Return the [X, Y] coordinate for the center point of the cell that contains the specified text.  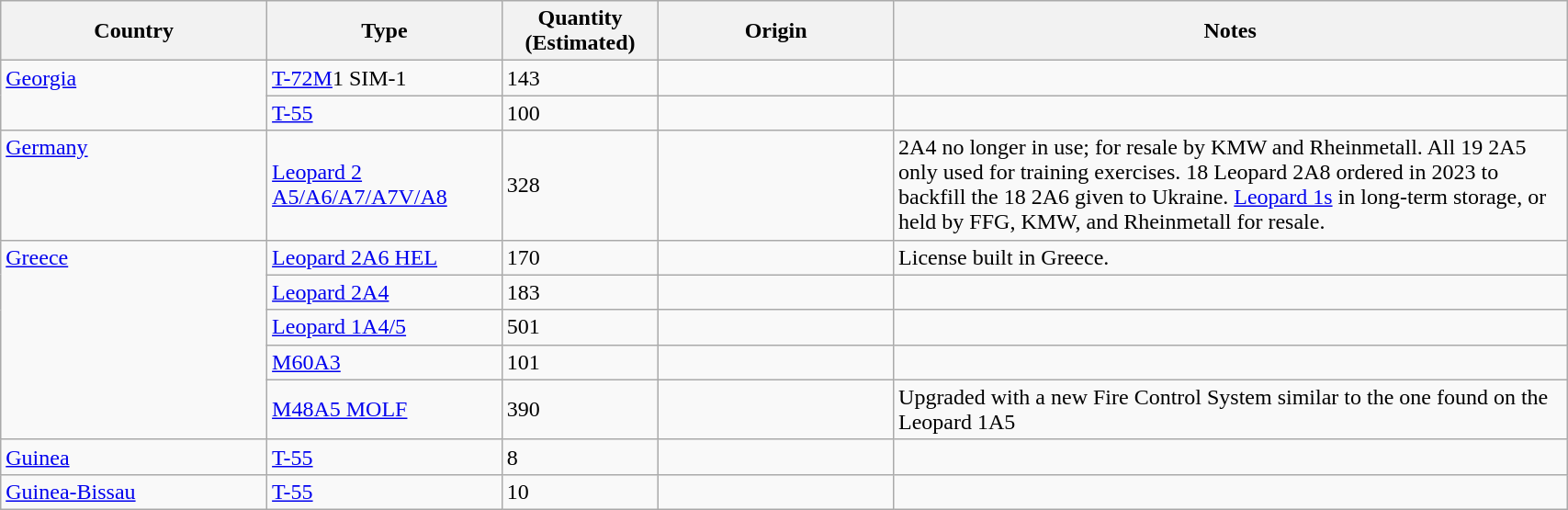
Leopard 2A4 [385, 292]
Germany [134, 186]
390 [580, 410]
10 [580, 492]
Notes [1231, 31]
Quantity (Estimated) [580, 31]
170 [580, 257]
Country [134, 31]
Leopard 2A6 HEL [385, 257]
Leopard 1A4/5 [385, 327]
Upgraded with a new Fire Control System similar to the one found on the Leopard 1A5 [1231, 410]
Guinea [134, 457]
Type [385, 31]
Origin [776, 31]
101 [580, 362]
M60A3 [385, 362]
143 [580, 78]
License built in Greece. [1231, 257]
328 [580, 186]
100 [580, 113]
T-72M1 SIM-1 [385, 78]
Greece [134, 340]
Leopard 2 A5/A6/A7/A7V/A8 [385, 186]
8 [580, 457]
183 [580, 292]
M48A5 MOLF [385, 410]
Georgia [134, 96]
501 [580, 327]
Guinea-Bissau [134, 492]
